Identify which cell holds the provided text, then report its [X, Y] central coordinate. 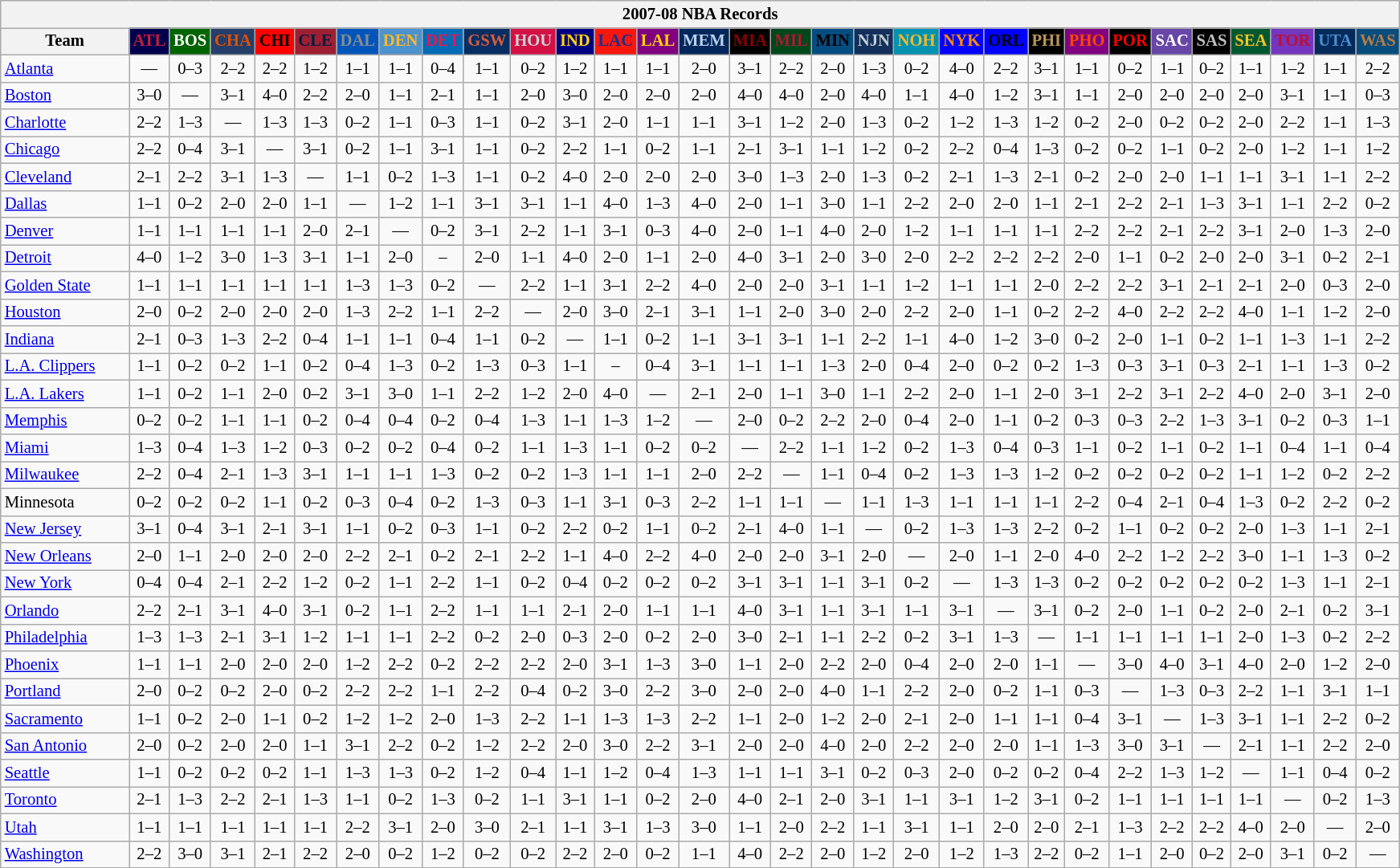
New Jersey [65, 529]
SAC [1173, 41]
New York [65, 583]
MEM [704, 41]
DET [443, 41]
Dallas [65, 204]
Philadelphia [65, 638]
POR [1129, 41]
LAL [658, 41]
Denver [65, 230]
Indiana [65, 340]
MIA [750, 41]
Portland [65, 691]
Toronto [65, 800]
NOH [917, 41]
Seattle [65, 773]
New Orleans [65, 556]
L.A. Clippers [65, 366]
SAS [1212, 41]
PHI [1047, 41]
ATL [149, 41]
HOU [533, 41]
Orlando [65, 610]
Houston [65, 312]
Atlanta [65, 68]
Charlotte [65, 123]
Miami [65, 447]
UTA [1335, 41]
Team [65, 41]
Chicago [65, 149]
Washington [65, 854]
L.A. Lakers [65, 393]
Cleveland [65, 177]
Sacramento [65, 719]
NYK [961, 41]
Detroit [65, 258]
MIN [833, 41]
Milwaukee [65, 475]
Minnesota [65, 502]
CHA [233, 41]
IND [575, 41]
SEA [1251, 41]
MIL [792, 41]
San Antonio [65, 746]
Utah [65, 827]
Boston [65, 96]
PHO [1087, 41]
DAL [358, 41]
Memphis [65, 421]
CLE [315, 41]
GSW [487, 41]
NJN [874, 41]
LAC [615, 41]
Phoenix [65, 664]
TOR [1292, 41]
CHI [275, 41]
DEN [400, 41]
WAS [1378, 41]
2007-08 NBA Records [700, 14]
Golden State [65, 285]
BOS [190, 41]
ORL [1006, 41]
